For the text-containing cell, return its midpoint in [x, y] coordinate format. 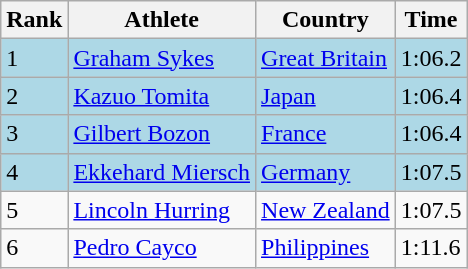
Great Britain [326, 58]
France [326, 134]
Time [431, 20]
Country [326, 20]
3 [34, 134]
Kazuo Tomita [162, 96]
Pedro Cayco [162, 248]
1 [34, 58]
Rank [34, 20]
Japan [326, 96]
Germany [326, 172]
Athlete [162, 20]
2 [34, 96]
Gilbert Bozon [162, 134]
Ekkehard Miersch [162, 172]
Graham Sykes [162, 58]
4 [34, 172]
Philippines [326, 248]
1:11.6 [431, 248]
5 [34, 210]
6 [34, 248]
New Zealand [326, 210]
Lincoln Hurring [162, 210]
1:06.2 [431, 58]
